Find where the given text appears and provide that cell's center as [X, Y] coordinate. 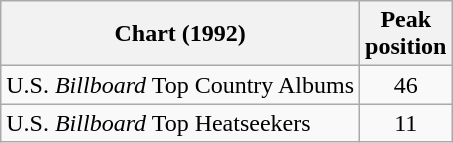
U.S. Billboard Top Country Albums [180, 85]
Peakposition [406, 34]
11 [406, 123]
U.S. Billboard Top Heatseekers [180, 123]
46 [406, 85]
Chart (1992) [180, 34]
